Return (x, y) of the center of cell containing provided text 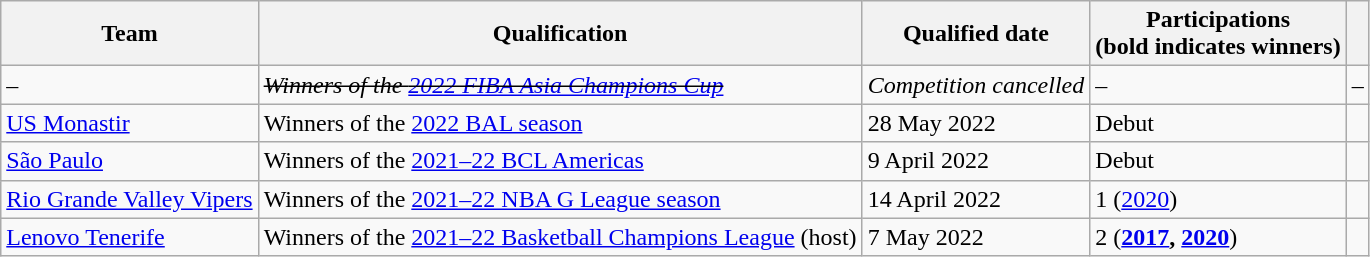
Winners of the 2021–22 NBA G League season (560, 199)
São Paulo (130, 161)
14 April 2022 (976, 199)
Team (130, 34)
US Monastir (130, 123)
7 May 2022 (976, 237)
Competition cancelled (976, 85)
Winners of the 2021–22 Basketball Champions League (host) (560, 237)
28 May 2022 (976, 123)
Winners of the 2022 BAL season (560, 123)
Participations (bold indicates winners) (1218, 34)
Winners of the 2022 FIBA Asia Champions Cup (560, 85)
Lenovo Tenerife (130, 237)
Qualified date (976, 34)
2 (2017, 2020) (1218, 237)
Qualification (560, 34)
9 April 2022 (976, 161)
Rio Grande Valley Vipers (130, 199)
1 (2020) (1218, 199)
Winners of the 2021–22 BCL Americas (560, 161)
